Pinpoint the cell where the given text exists, returning its (x, y) midpoint coordinate. 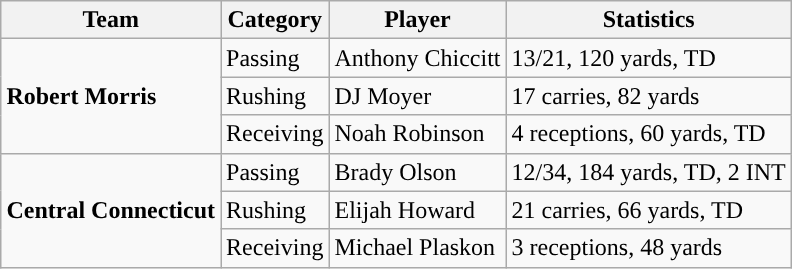
Team (111, 20)
Category (275, 20)
Robert Morris (111, 96)
4 receptions, 60 yards, TD (648, 134)
Elijah Howard (418, 210)
Statistics (648, 20)
21 carries, 66 yards, TD (648, 210)
13/21, 120 yards, TD (648, 58)
12/34, 184 yards, TD, 2 INT (648, 172)
17 carries, 82 yards (648, 96)
Player (418, 20)
Brady Olson (418, 172)
Noah Robinson (418, 134)
Central Connecticut (111, 210)
Michael Plaskon (418, 248)
3 receptions, 48 yards (648, 248)
Anthony Chiccitt (418, 58)
DJ Moyer (418, 96)
